Return the [X, Y] coordinate for the center point of the cell that contains the specified text.  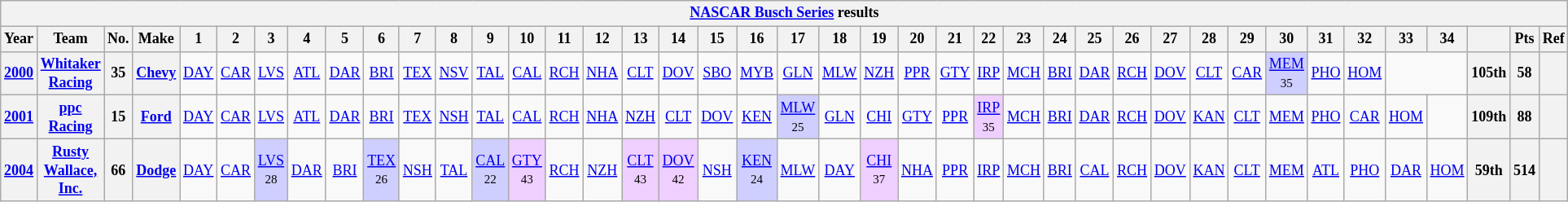
Pts [1525, 39]
105th [1489, 73]
59th [1489, 169]
10 [528, 39]
2004 [20, 169]
514 [1525, 169]
Rusty Wallace, Inc. [70, 169]
GTY43 [528, 169]
Make [156, 39]
LVS28 [270, 169]
9 [490, 39]
35 [119, 73]
29 [1247, 39]
66 [119, 169]
88 [1525, 117]
19 [879, 39]
30 [1286, 39]
14 [678, 39]
Team [70, 39]
31 [1325, 39]
CAL22 [490, 169]
DOV42 [678, 169]
109th [1489, 117]
1 [199, 39]
NASCAR Busch Series results [785, 13]
27 [1170, 39]
11 [564, 39]
TEX26 [382, 169]
33 [1407, 39]
SBO [717, 73]
KEN [757, 117]
NSV [454, 73]
5 [345, 39]
Year [20, 39]
26 [1132, 39]
IRP35 [988, 117]
17 [798, 39]
CHI [879, 117]
MYB [757, 73]
2 [236, 39]
4 [306, 39]
58 [1525, 73]
7 [417, 39]
MEM35 [1286, 73]
21 [955, 39]
CHI37 [879, 169]
KEN24 [757, 169]
CLT43 [641, 169]
6 [382, 39]
Ford [156, 117]
25 [1094, 39]
12 [602, 39]
28 [1209, 39]
34 [1448, 39]
20 [918, 39]
No. [119, 39]
ppc Racing [70, 117]
3 [270, 39]
23 [1024, 39]
8 [454, 39]
16 [757, 39]
13 [641, 39]
Whitaker Racing [70, 73]
32 [1364, 39]
22 [988, 39]
24 [1060, 39]
Dodge [156, 169]
Ref [1553, 39]
2000 [20, 73]
2001 [20, 117]
18 [840, 39]
MLW25 [798, 117]
Chevy [156, 73]
